Detect which cell encompasses the target text, then output its (X, Y) center coordinate. 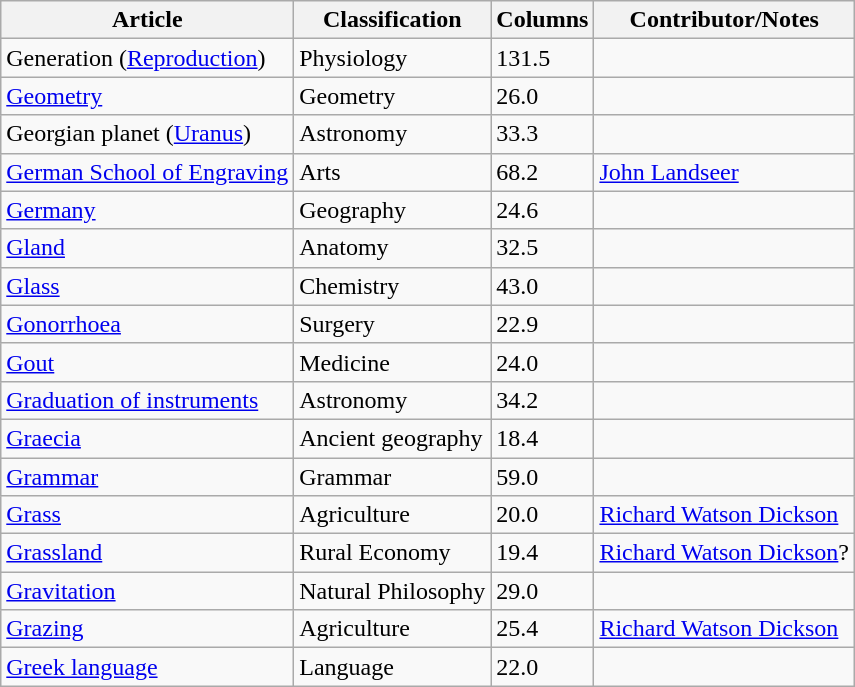
Gland (148, 248)
25.4 (542, 629)
32.5 (542, 248)
Grazing (148, 629)
Greek language (148, 667)
German School of Engraving (148, 172)
Medicine (392, 362)
Columns (542, 20)
Grassland (148, 553)
Georgian planet (Uranus) (148, 134)
Rural Economy (392, 553)
Surgery (392, 324)
Generation (Reproduction) (148, 58)
43.0 (542, 286)
68.2 (542, 172)
Arts (392, 172)
Richard Watson Dickson? (724, 553)
Article (148, 20)
20.0 (542, 515)
Classification (392, 20)
34.2 (542, 400)
Grass (148, 515)
131.5 (542, 58)
Germany (148, 210)
24.0 (542, 362)
22.9 (542, 324)
22.0 (542, 667)
59.0 (542, 477)
26.0 (542, 96)
Language (392, 667)
19.4 (542, 553)
Ancient geography (392, 438)
Gravitation (148, 591)
Contributor/Notes (724, 20)
Chemistry (392, 286)
29.0 (542, 591)
Geography (392, 210)
Graduation of instruments (148, 400)
Anatomy (392, 248)
33.3 (542, 134)
Physiology (392, 58)
Gonorrhoea (148, 324)
24.6 (542, 210)
Gout (148, 362)
Natural Philosophy (392, 591)
Graecia (148, 438)
18.4 (542, 438)
John Landseer (724, 172)
Glass (148, 286)
